Scan for the cell matching the given text and deliver its (X, Y) coordinate at center. 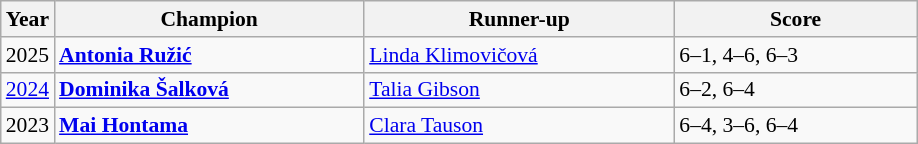
Year (28, 19)
6–1, 4–6, 6–3 (796, 55)
Dominika Šalková (209, 90)
Score (796, 19)
Runner-up (519, 19)
2024 (28, 90)
Talia Gibson (519, 90)
Clara Tauson (519, 126)
Antonia Ružić (209, 55)
Champion (209, 19)
6–2, 6–4 (796, 90)
Linda Klimovičová (519, 55)
Mai Hontama (209, 126)
2025 (28, 55)
2023 (28, 126)
6–4, 3–6, 6–4 (796, 126)
